Capture the cell that displays the provided text and extract its (x, y) central coordinate. 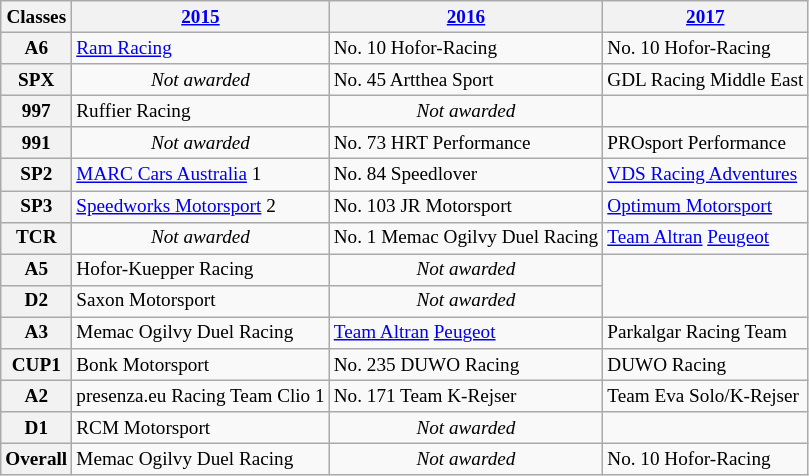
SPX (36, 80)
2015 (200, 17)
MARC Cars Australia 1 (200, 175)
Overall (36, 460)
Ram Racing (200, 48)
VDS Racing Adventures (706, 175)
RCM Motorsport (200, 428)
Classes (36, 17)
Bonk Motorsport (200, 365)
No. 103 JR Motorsport (466, 206)
Team Eva Solo/K-Rejser (706, 396)
Ruffier Racing (200, 111)
Optimum Motorsport (706, 206)
991 (36, 143)
No. 45 Artthea Sport (466, 80)
A5 (36, 270)
No. 84 Speedlover (466, 175)
No. 171 Team K-Rejser (466, 396)
A6 (36, 48)
No. 235 DUWO Racing (466, 365)
2016 (466, 17)
A3 (36, 333)
D1 (36, 428)
PROsport Performance (706, 143)
2017 (706, 17)
D2 (36, 301)
GDL Racing Middle East (706, 80)
Speedworks Motorsport 2 (200, 206)
presenza.eu Racing Team Clio 1 (200, 396)
997 (36, 111)
Parkalgar Racing Team (706, 333)
DUWO Racing (706, 365)
Saxon Motorsport (200, 301)
No. 73 HRT Performance (466, 143)
CUP1 (36, 365)
SP2 (36, 175)
No. 1 Memac Ogilvy Duel Racing (466, 238)
Hofor-Kuepper Racing (200, 270)
SP3 (36, 206)
A2 (36, 396)
TCR (36, 238)
